Determine the [x, y] coordinate at the center of the cell enclosing the given text.  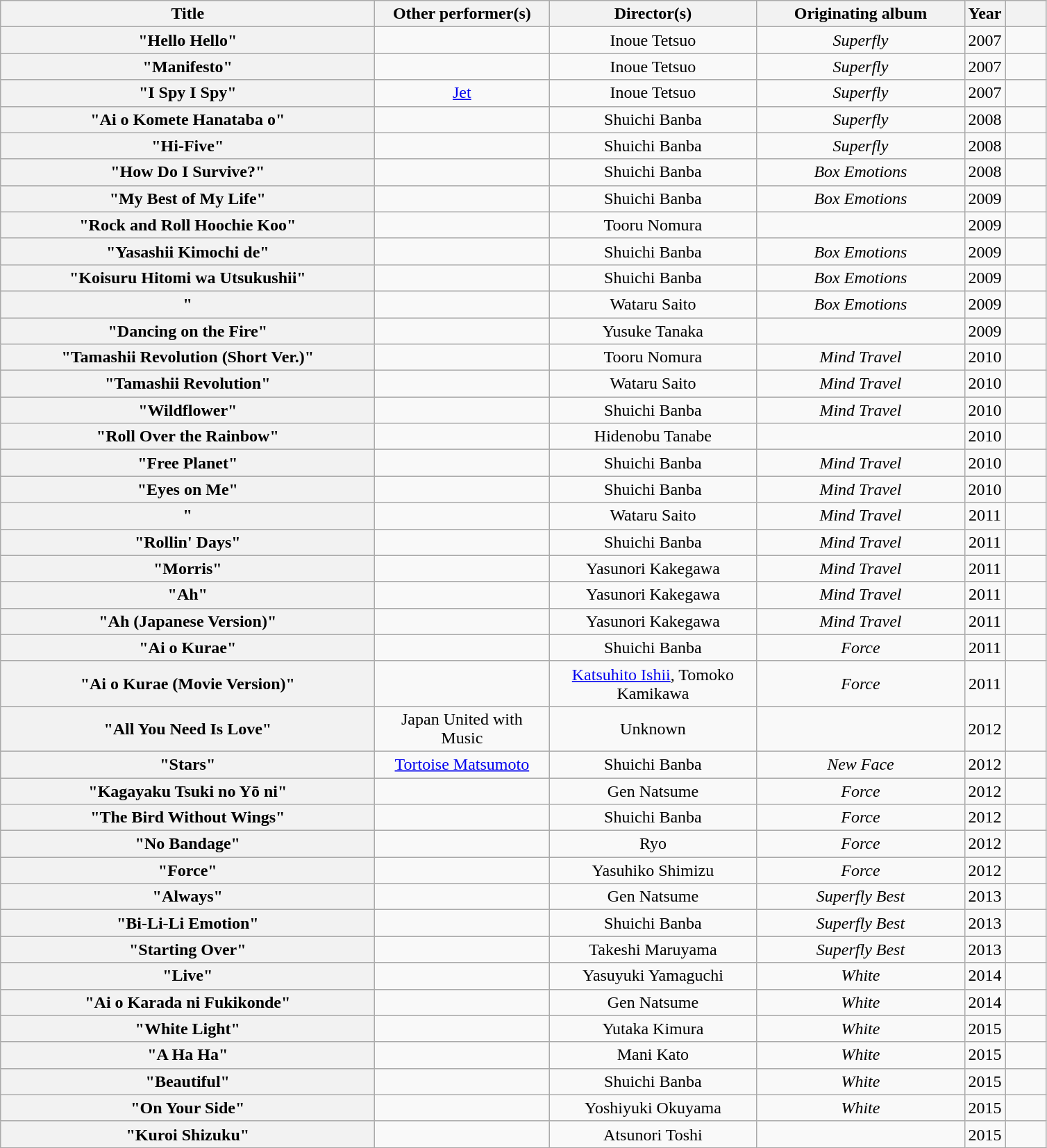
Yusuke Tanaka [653, 331]
"Wildflower" [187, 410]
"Starting Over" [187, 949]
Other performer(s) [462, 14]
"Tamashii Revolution (Short Ver.)" [187, 357]
Takeshi Maruyama [653, 949]
New Face [861, 764]
Mani Kato [653, 1055]
"Ai o Karada ni Fukikonde" [187, 1002]
"Always" [187, 897]
"Rollin' Days" [187, 542]
"Kagayaku Tsuki no Yō ni" [187, 791]
Ryo [653, 844]
Katsuhito Ishii, Tomoko Kamikawa [653, 683]
"Tamashii Revolution" [187, 384]
"Rock and Roll Hoochie Koo" [187, 225]
"Koisuru Hitomi wa Utsukushii" [187, 278]
Jet [462, 93]
"Ai o Kurae (Movie Version)" [187, 683]
"Bi-Li-Li Emotion" [187, 923]
Atsunori Toshi [653, 1134]
"Kuroi Shizuku" [187, 1134]
"Ai o Komete Hanataba o" [187, 119]
Unknown [653, 729]
"My Best of My Life" [187, 199]
Tortoise Matsumoto [462, 764]
"Stars" [187, 764]
"The Bird Without Wings" [187, 818]
"How Do I Survive?" [187, 172]
Japan United with Music [462, 729]
Yoshiyuki Okuyama [653, 1108]
"I Spy I Spy" [187, 93]
"Ah" [187, 595]
Hidenobu Tanabe [653, 437]
"Force" [187, 870]
"Eyes on Me" [187, 489]
"Hi-Five" [187, 146]
Year [985, 14]
"Manifesto" [187, 67]
"Ah (Japanese Version)" [187, 621]
"Dancing on the Fire" [187, 331]
"Live" [187, 976]
"Beautiful" [187, 1081]
"Free Planet" [187, 463]
"White Light" [187, 1029]
"Yasashii Kimochi de" [187, 251]
"Morris" [187, 568]
Originating album [861, 14]
Yasuhiko Shimizu [653, 870]
Director(s) [653, 14]
"On Your Side" [187, 1108]
"Ai o Kurae" [187, 648]
Title [187, 14]
"Roll Over the Rainbow" [187, 437]
"All You Need Is Love" [187, 729]
"A Ha Ha" [187, 1055]
"No Bandage" [187, 844]
Yutaka Kimura [653, 1029]
"Hello Hello" [187, 40]
Yasuyuki Yamaguchi [653, 976]
